Provide the [X, Y] coordinate of the cell's center where the given text is located.  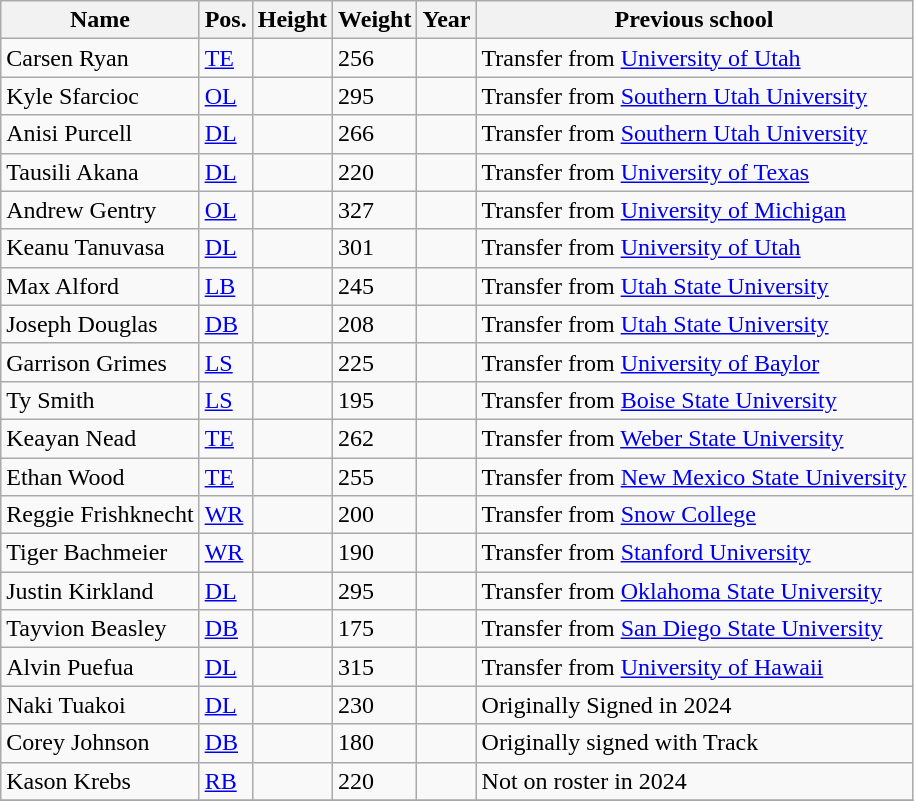
RB [226, 781]
266 [375, 134]
195 [375, 400]
Joseph Douglas [100, 324]
Not on roster in 2024 [694, 781]
Garrison Grimes [100, 362]
Andrew Gentry [100, 210]
Name [100, 20]
175 [375, 629]
Max Alford [100, 286]
301 [375, 248]
230 [375, 705]
Justin Kirkland [100, 591]
200 [375, 515]
Tausili Akana [100, 172]
Height [292, 20]
Transfer from Weber State University [694, 438]
Keayan Nead [100, 438]
Naki Tuakoi [100, 705]
Transfer from Stanford University [694, 553]
Tayvion Beasley [100, 629]
245 [375, 286]
208 [375, 324]
Transfer from Oklahoma State University [694, 591]
Transfer from Boise State University [694, 400]
Transfer from University of Texas [694, 172]
Previous school [694, 20]
Originally signed with Track [694, 743]
262 [375, 438]
315 [375, 667]
Transfer from Snow College [694, 515]
Transfer from University of Hawaii [694, 667]
Keanu Tanuvasa [100, 248]
180 [375, 743]
Tiger Bachmeier [100, 553]
Transfer from New Mexico State University [694, 477]
Ethan Wood [100, 477]
Kason Krebs [100, 781]
LB [226, 286]
Pos. [226, 20]
255 [375, 477]
Carsen Ryan [100, 58]
Ty Smith [100, 400]
256 [375, 58]
Reggie Frishknecht [100, 515]
225 [375, 362]
Kyle Sfarcioc [100, 96]
Alvin Puefua [100, 667]
327 [375, 210]
190 [375, 553]
Originally Signed in 2024 [694, 705]
Weight [375, 20]
Transfer from University of Baylor [694, 362]
Transfer from San Diego State University [694, 629]
Transfer from University of Michigan [694, 210]
Anisi Purcell [100, 134]
Year [446, 20]
Corey Johnson [100, 743]
